Search for the cell housing the specified text and yield its [x, y] center coordinate. 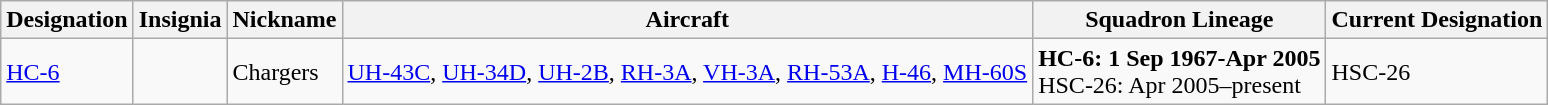
Squadron Lineage [1180, 20]
Chargers [284, 72]
UH-43C, UH-34D, UH-2B, RH-3A, VH-3A, RH-53A, H-46, MH-60S [688, 72]
Current Designation [1437, 20]
Nickname [284, 20]
HC-6: 1 Sep 1967-Apr 2005HSC-26: Apr 2005–present [1180, 72]
Designation [67, 20]
Insignia [180, 20]
HC-6 [67, 72]
HSC-26 [1437, 72]
Aircraft [688, 20]
